Extract the [x, y] coordinate from the center of the cell holding the provided text.  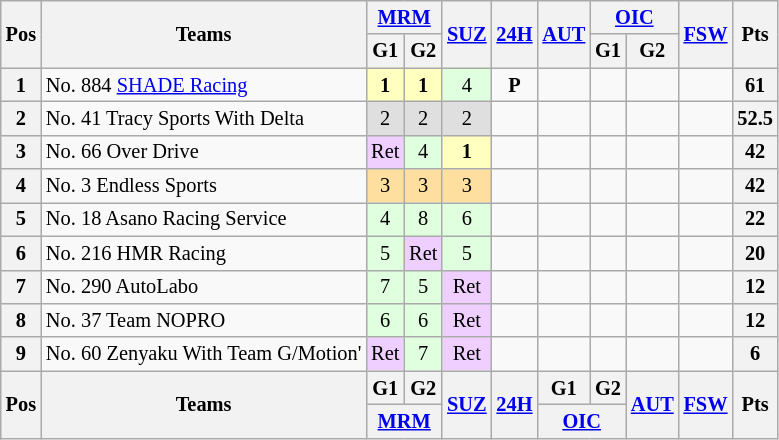
22 [754, 219]
No. 37 Team NOPRO [204, 320]
No. 18 Asano Racing Service [204, 219]
No. 3 Endless Sports [204, 186]
No. 66 Over Drive [204, 152]
20 [754, 253]
No. 290 AutoLabo [204, 287]
P [515, 85]
52.5 [754, 118]
9 [21, 354]
61 [754, 85]
No. 884 SHADE Racing [204, 85]
No. 41 Tracy Sports With Delta [204, 118]
No. 216 HMR Racing [204, 253]
No. 60 Zenyaku With Team G/Motion' [204, 354]
